Detect which cell encompasses the target text, then output its (X, Y) center coordinate. 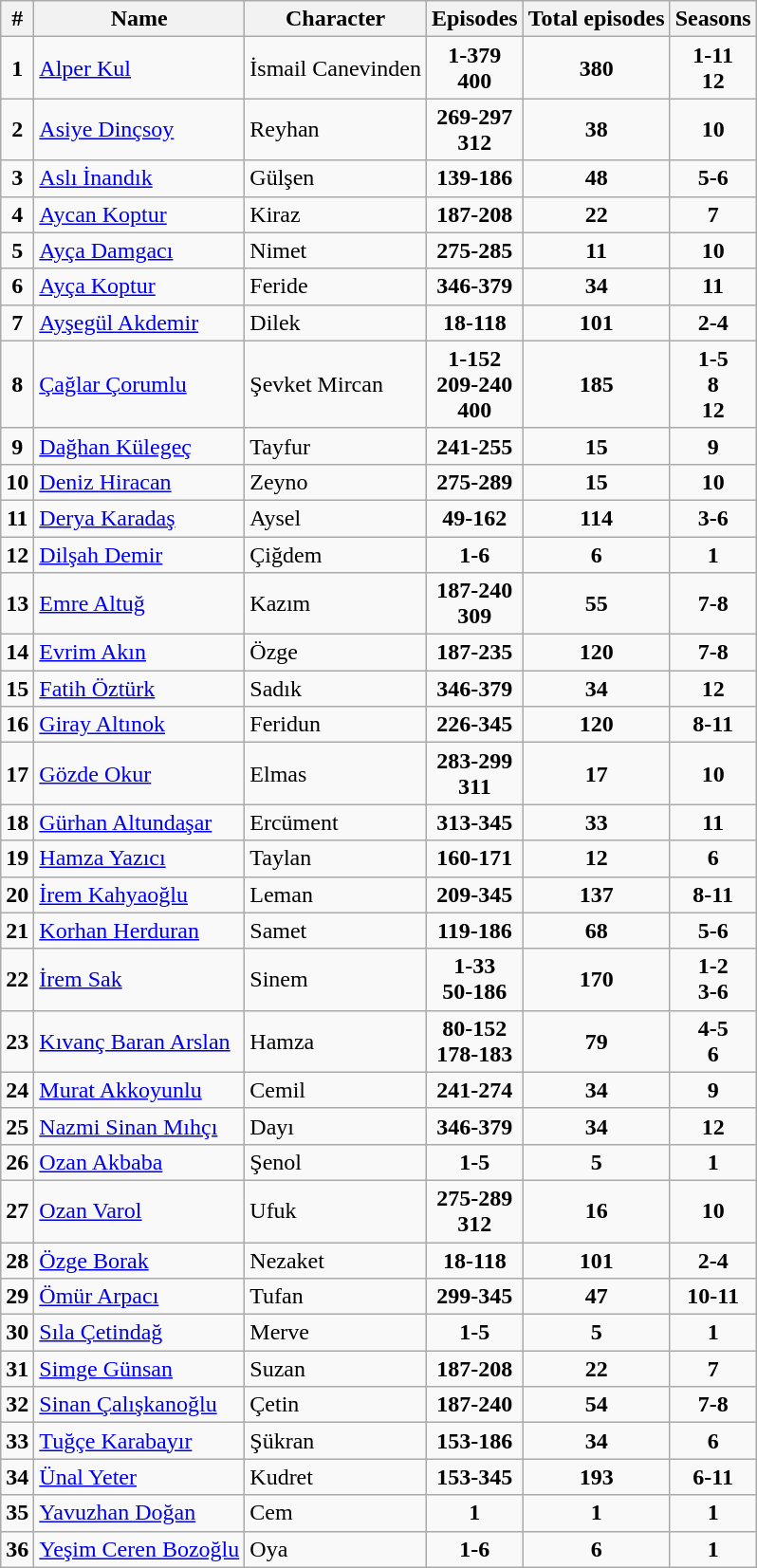
32 (17, 1405)
Ufuk (336, 1210)
Aysel (336, 518)
Cemil (336, 1090)
19 (17, 858)
İrem Sak (139, 979)
Çiğdem (336, 555)
Sinem (336, 979)
Tayfur (336, 446)
275-289312 (474, 1210)
137 (596, 895)
Ünal Yeter (139, 1477)
Hamza (336, 1042)
Asiye Dinçsoy (139, 129)
13 (17, 603)
4-56 (713, 1042)
170 (596, 979)
Aslı İnandık (139, 178)
30 (17, 1333)
Fatih Öztürk (139, 689)
Yeşim Ceren Bozoğlu (139, 1549)
İsmail Canevinden (336, 68)
241-255 (474, 446)
Ayça Koptur (139, 286)
275-289 (474, 482)
1-23-6 (713, 979)
241-274 (474, 1090)
Sıla Çetindağ (139, 1333)
23 (17, 1042)
Kazım (336, 603)
2 (17, 129)
48 (596, 178)
187-240309 (474, 603)
119-186 (474, 931)
35 (17, 1513)
Çağlar Çorumlu (139, 384)
Nezaket (336, 1261)
380 (596, 68)
Episodes (474, 19)
8 (17, 384)
18 (17, 822)
28 (17, 1261)
21 (17, 931)
Ömür Arpacı (139, 1297)
139-186 (474, 178)
Deniz Hiracan (139, 482)
Ayça Damgacı (139, 250)
38 (596, 129)
80-152178-183 (474, 1042)
160-171 (474, 858)
Dilek (336, 323)
Gülşen (336, 178)
185 (596, 384)
283-299311 (474, 774)
Character (336, 19)
114 (596, 518)
Evrim Akın (139, 653)
Simge Günsan (139, 1369)
Hamza Yazıcı (139, 858)
Kudret (336, 1477)
Şenol (336, 1162)
Ayşegül Akdemir (139, 323)
Çetin (336, 1405)
İrem Kahyaoğlu (139, 895)
1-1112 (713, 68)
Dilşah Demir (139, 555)
Emre Altuğ (139, 603)
Taylan (336, 858)
47 (596, 1297)
29 (17, 1297)
Seasons (713, 19)
27 (17, 1210)
Şükran (336, 1441)
193 (596, 1477)
Ozan Varol (139, 1210)
26 (17, 1162)
209-345 (474, 895)
Nimet (336, 250)
1-3350-186 (474, 979)
54 (596, 1405)
313-345 (474, 822)
Tufan (336, 1297)
Leman (336, 895)
Feridun (336, 725)
Name (139, 19)
275-285 (474, 250)
31 (17, 1369)
14 (17, 653)
4 (17, 214)
Merve (336, 1333)
Derya Karadaş (139, 518)
36 (17, 1549)
Dağhan Külegeç (139, 446)
Samet (336, 931)
3 (17, 178)
Nazmi Sinan Mıhçı (139, 1126)
1-152209-240400 (474, 384)
Elmas (336, 774)
Korhan Herduran (139, 931)
Ozan Akbaba (139, 1162)
Kıvanç Baran Arslan (139, 1042)
24 (17, 1090)
Suzan (336, 1369)
79 (596, 1042)
Giray Altınok (139, 725)
Murat Akkoyunlu (139, 1090)
55 (596, 603)
Kiraz (336, 214)
Feride (336, 286)
Oya (336, 1549)
3-6 (713, 518)
Özge (336, 653)
153-186 (474, 1441)
1-379400 (474, 68)
Gözde Okur (139, 774)
25 (17, 1126)
Yavuzhan Doğan (139, 1513)
Sadık (336, 689)
Özge Borak (139, 1261)
1-5812 (713, 384)
68 (596, 931)
6-11 (713, 1477)
187-240 (474, 1405)
Tuğçe Karabayır (139, 1441)
Alper Kul (139, 68)
Ercüment (336, 822)
Cem (336, 1513)
226-345 (474, 725)
Aycan Koptur (139, 214)
153-345 (474, 1477)
10-11 (713, 1297)
Zeyno (336, 482)
299-345 (474, 1297)
269-297312 (474, 129)
187-235 (474, 653)
# (17, 19)
49-162 (474, 518)
Total episodes (596, 19)
Reyhan (336, 129)
Dayı (336, 1126)
Sinan Çalışkanoğlu (139, 1405)
Gürhan Altundaşar (139, 822)
Şevket Mircan (336, 384)
20 (17, 895)
